Output the (X, Y) coordinate of the center of the cell containing the given text.  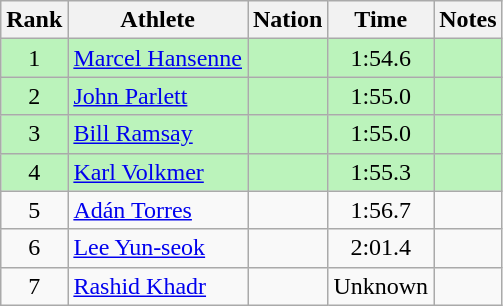
2:01.4 (381, 248)
Nation (288, 20)
Notes (468, 20)
Athlete (158, 20)
Adán Torres (158, 210)
5 (34, 210)
7 (34, 286)
1 (34, 58)
Rank (34, 20)
Unknown (381, 286)
Karl Volkmer (158, 172)
3 (34, 134)
Lee Yun-seok (158, 248)
1:54.6 (381, 58)
1:55.3 (381, 172)
4 (34, 172)
Marcel Hansenne (158, 58)
6 (34, 248)
2 (34, 96)
Bill Ramsay (158, 134)
John Parlett (158, 96)
Rashid Khadr (158, 286)
1:56.7 (381, 210)
Time (381, 20)
